Find where the given text appears and provide that cell's center as [x, y] coordinate. 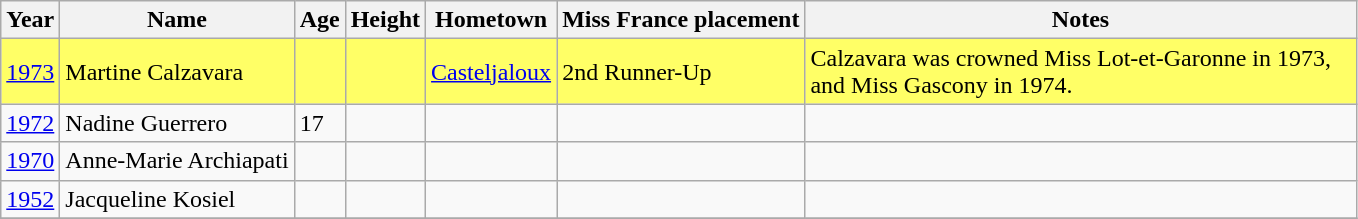
1973 [30, 72]
17 [320, 123]
Calzavara was crowned Miss Lot-et-Garonne in 1973, and Miss Gascony in 1974. [1080, 72]
Martine Calzavara [177, 72]
2nd Runner-Up [681, 72]
Nadine Guerrero [177, 123]
Miss France placement [681, 20]
1972 [30, 123]
Jacqueline Kosiel [177, 199]
Age [320, 20]
Year [30, 20]
Name [177, 20]
Height [385, 20]
1952 [30, 199]
1970 [30, 161]
Anne-Marie Archiapati [177, 161]
Hometown [492, 20]
Casteljaloux [492, 72]
Notes [1080, 20]
